Extract the (x, y) coordinate from the center of the cell holding the provided text.  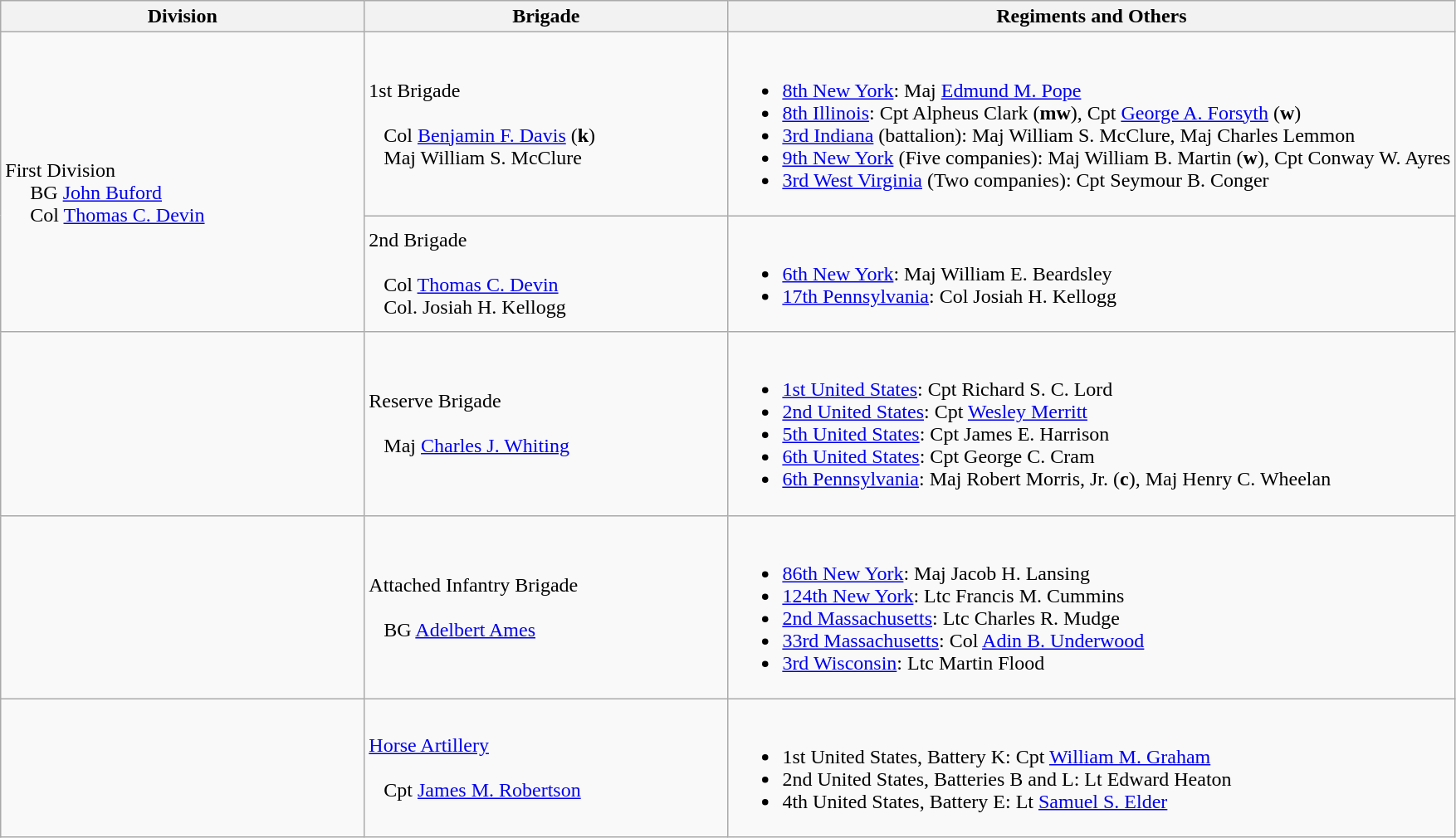
First Division BG John Buford Col Thomas C. Devin (183, 183)
Reserve Brigade Maj Charles J. Whiting (546, 423)
Attached Infantry Brigade BG Adelbert Ames (546, 607)
Horse Artillery Cpt James M. Robertson (546, 768)
2nd Brigade Col Thomas C. Devin Col. Josiah H. Kellogg (546, 274)
1st Brigade Col Benjamin F. Davis (k) Maj William S. McClure (546, 124)
Brigade (546, 17)
Division (183, 17)
6th New York: Maj William E. Beardsley17th Pennsylvania: Col Josiah H. Kellogg (1092, 274)
Regiments and Others (1092, 17)
